Find where the given text appears and provide that cell's center as (X, Y) coordinate. 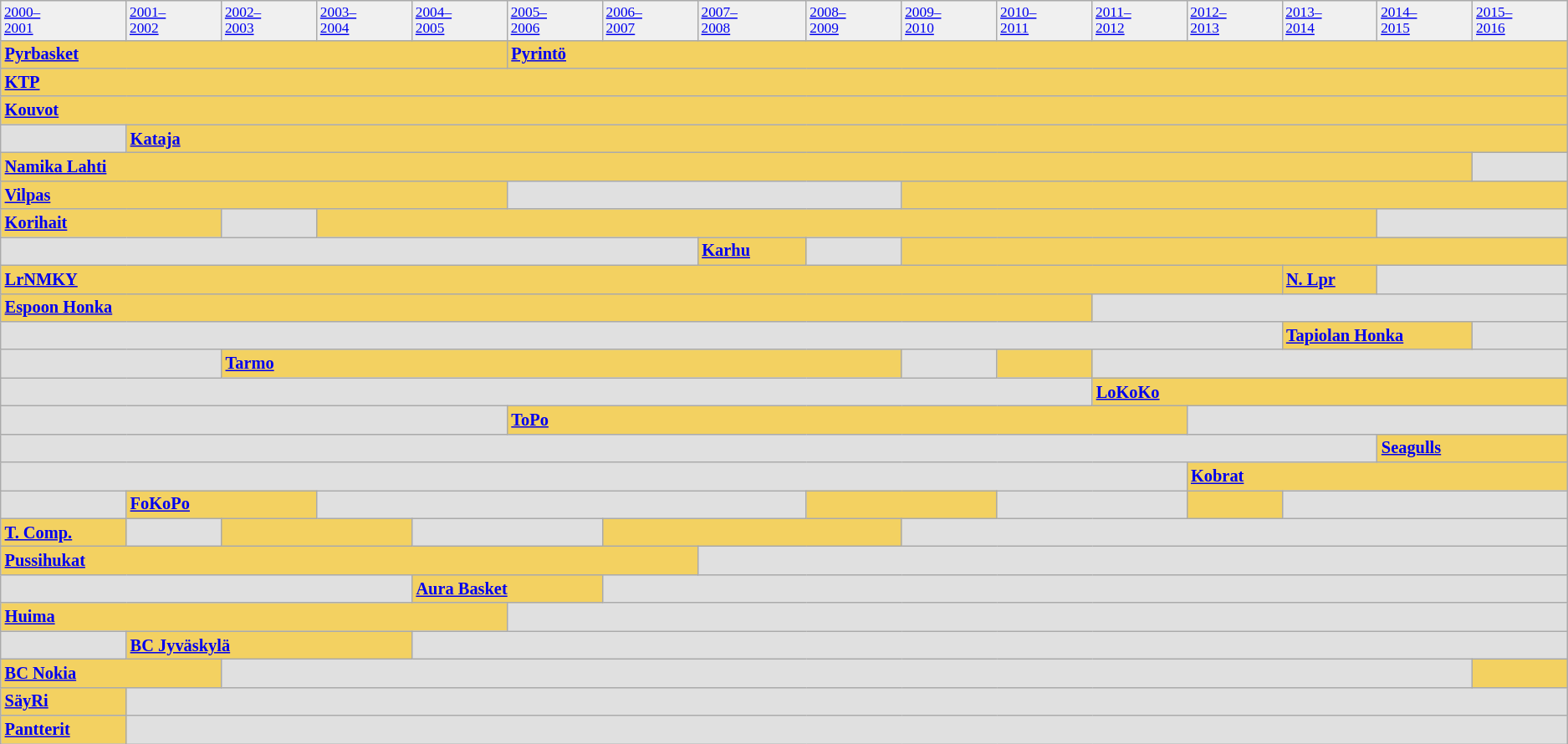
LrNMKY (641, 279)
2001–2002 (174, 20)
Kataja (847, 139)
2005–2006 (554, 20)
Karhu (752, 251)
2003–2004 (365, 20)
Korihait (111, 223)
T. Comp. (64, 533)
Vilpas (254, 195)
Kobrat (1377, 476)
BC Nokia (111, 673)
FoKoPo (222, 504)
SäyRi (64, 701)
ToPo (846, 420)
2004–2005 (460, 20)
Pyrbasket (254, 54)
Huima (254, 617)
2014–2015 (1425, 20)
N. Lpr (1330, 279)
Seagulls (1473, 448)
KTP (784, 82)
2006–2007 (650, 20)
2012–2013 (1234, 20)
Tarmo (562, 364)
2008–2009 (854, 20)
2007–2008 (752, 20)
Pussihukat (350, 561)
BC Jyväskylä (269, 645)
Namika Lahti (737, 166)
2015–2016 (1520, 20)
2010–2011 (1044, 20)
Aura Basket (508, 589)
2013–2014 (1330, 20)
Espoon Honka (547, 308)
Pantterit (64, 729)
LoKoKo (1330, 392)
Pyrintö (1037, 54)
2011–2012 (1139, 20)
Kouvot (784, 110)
2000–2001 (64, 20)
Tapiolan Honka (1377, 335)
2002–2003 (269, 20)
2009–2010 (949, 20)
